Return [x, y] of the center of cell containing provided text 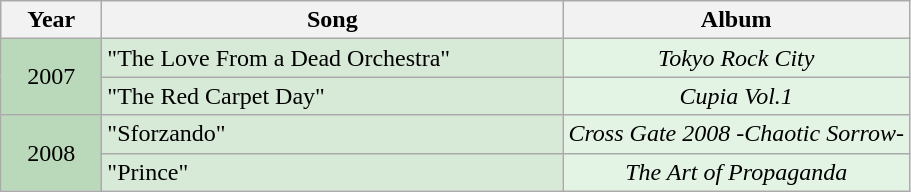
2007 [52, 77]
Cupia Vol.1 [736, 96]
Cross Gate 2008 -Chaotic Sorrow- [736, 134]
"Sforzando" [332, 134]
2008 [52, 153]
Tokyo Rock City [736, 58]
Album [736, 20]
Year [52, 20]
The Art of Propaganda [736, 172]
"The Love From a Dead Orchestra" [332, 58]
Song [332, 20]
"The Red Carpet Day" [332, 96]
"Prince" [332, 172]
